Provide the (x, y) coordinate of the cell's center where the given text is located.  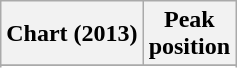
Peakposition (189, 34)
Chart (2013) (72, 34)
